Return the [X, Y] coordinate for the center point of the cell that contains the specified text.  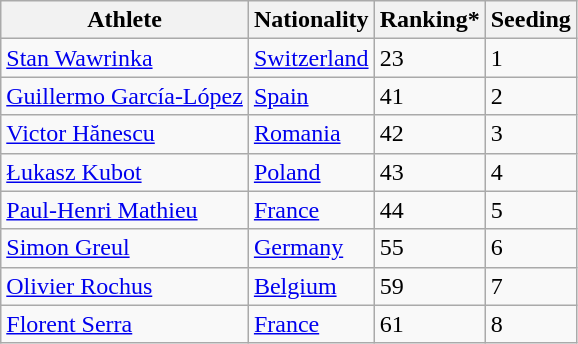
Łukasz Kubot [125, 172]
Olivier Rochus [125, 286]
7 [530, 286]
5 [530, 210]
Belgium [311, 286]
Simon Greul [125, 248]
Florent Serra [125, 324]
43 [430, 172]
Romania [311, 134]
4 [530, 172]
Spain [311, 96]
44 [430, 210]
61 [430, 324]
8 [530, 324]
Paul-Henri Mathieu [125, 210]
23 [430, 58]
3 [530, 134]
Nationality [311, 20]
55 [430, 248]
Switzerland [311, 58]
Victor Hănescu [125, 134]
Ranking* [430, 20]
59 [430, 286]
Poland [311, 172]
1 [530, 58]
Stan Wawrinka [125, 58]
41 [430, 96]
42 [430, 134]
Germany [311, 248]
Athlete [125, 20]
Guillermo García-López [125, 96]
Seeding [530, 20]
6 [530, 248]
2 [530, 96]
